Find where the given text appears and provide that cell's center as [x, y] coordinate. 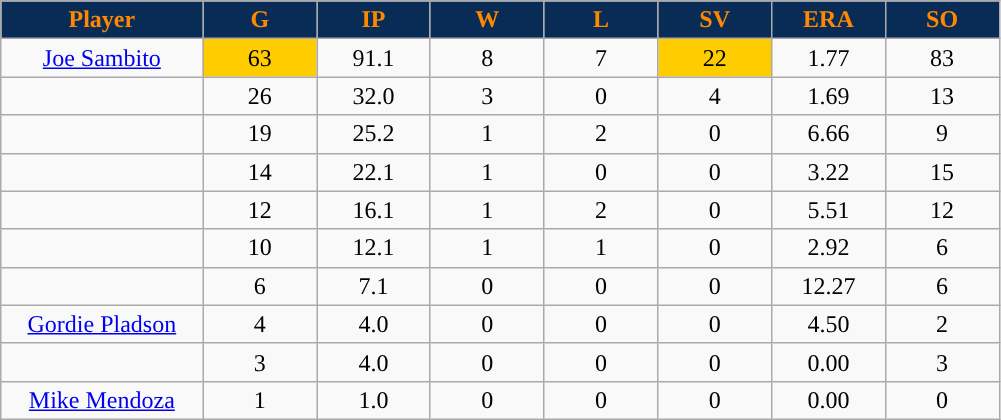
12.27 [829, 286]
2.92 [829, 248]
13 [942, 96]
63 [260, 58]
7.1 [374, 286]
19 [260, 134]
1.0 [374, 400]
15 [942, 172]
91.1 [374, 58]
Player [102, 20]
SO [942, 20]
12.1 [374, 248]
22.1 [374, 172]
ERA [829, 20]
IP [374, 20]
10 [260, 248]
32.0 [374, 96]
25.2 [374, 134]
SV [715, 20]
26 [260, 96]
83 [942, 58]
4.50 [829, 324]
L [601, 20]
W [487, 20]
5.51 [829, 210]
3.22 [829, 172]
Gordie Pladson [102, 324]
14 [260, 172]
6.66 [829, 134]
Joe Sambito [102, 58]
1.77 [829, 58]
16.1 [374, 210]
Mike Mendoza [102, 400]
8 [487, 58]
7 [601, 58]
G [260, 20]
22 [715, 58]
9 [942, 134]
1.69 [829, 96]
